For the text-containing cell, return its midpoint in (x, y) coordinate format. 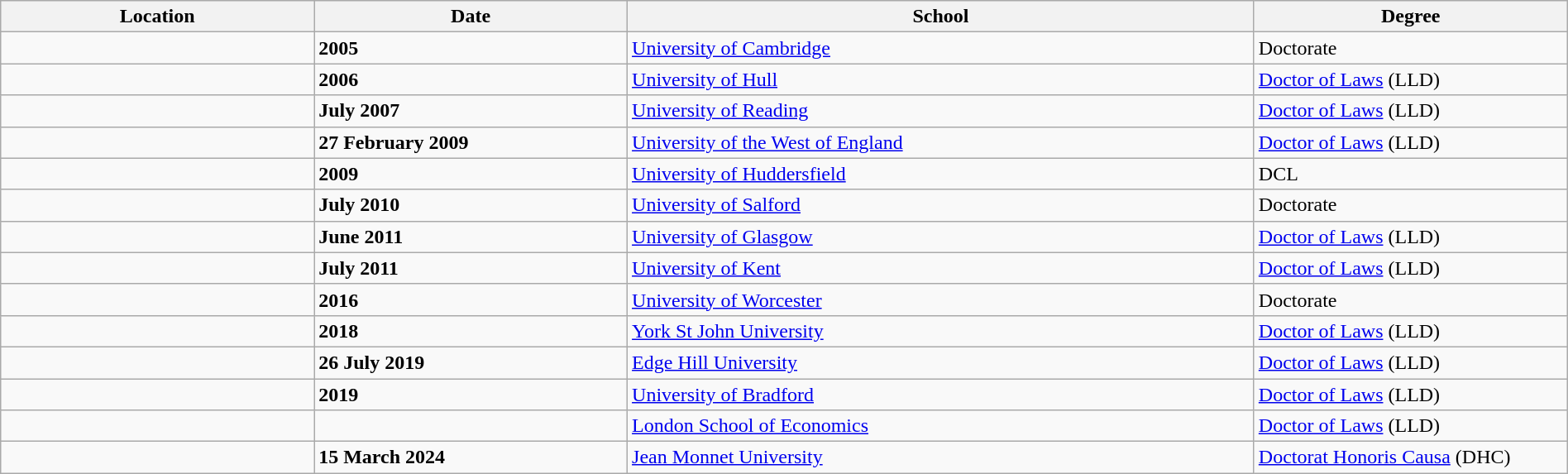
15 March 2024 (471, 457)
University of Salford (941, 205)
DCL (1411, 174)
June 2011 (471, 237)
University of the West of England (941, 142)
University of Bradford (941, 395)
Degree (1411, 17)
2016 (471, 299)
Doctorat Honoris Causa (DHC) (1411, 457)
University of Cambridge (941, 48)
Location (157, 17)
School (941, 17)
July 2007 (471, 111)
University of Kent (941, 268)
2019 (471, 395)
University of Reading (941, 111)
Date (471, 17)
2005 (471, 48)
University of Huddersfield (941, 174)
2009 (471, 174)
University of Worcester (941, 299)
26 July 2019 (471, 362)
York St John University (941, 331)
2006 (471, 79)
University of Glasgow (941, 237)
University of Hull (941, 79)
July 2010 (471, 205)
Edge Hill University (941, 362)
July 2011 (471, 268)
27 February 2009 (471, 142)
2018 (471, 331)
London School of Economics (941, 426)
Jean Monnet University (941, 457)
